Return (X, Y) of the center of cell containing provided text 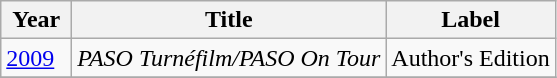
Author's Edition (470, 58)
Title (229, 20)
Label (470, 20)
2009 (36, 58)
Year (36, 20)
PASO Turnéfilm/PASO On Tour (229, 58)
